Scan for the cell matching the given text and deliver its (x, y) coordinate at center. 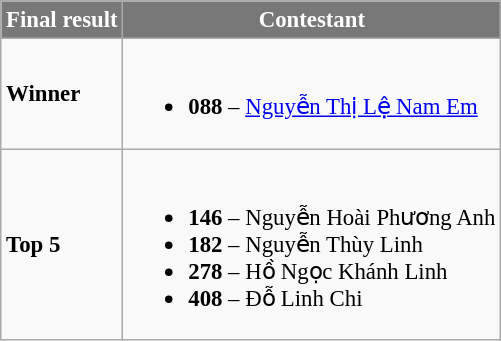
Top 5 (62, 244)
088 – Nguyễn Thị Lệ Nam Em (312, 94)
Final result (62, 20)
Contestant (312, 20)
146 – Nguyễn Hoài Phương Anh182 – Nguyễn Thùy Linh278 – Hồ Ngọc Khánh Linh408 – Đỗ Linh Chi (312, 244)
Winner (62, 94)
